Determine the (X, Y) coordinate at the center of the cell enclosing the given text.  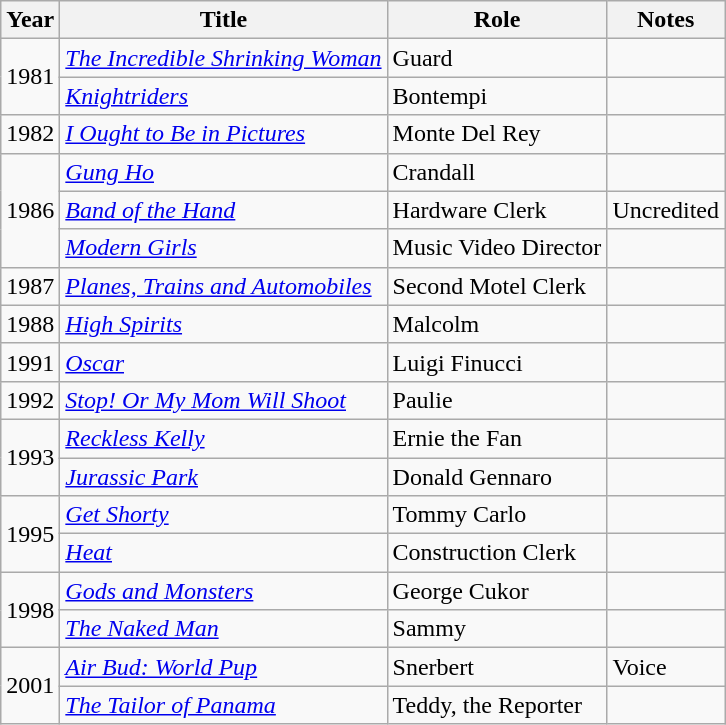
Paulie (497, 400)
Uncredited (666, 210)
Guard (497, 58)
Notes (666, 20)
George Cukor (497, 591)
Year (30, 20)
Get Shorty (224, 515)
The Tailor of Panama (224, 705)
I Ought to Be in Pictures (224, 134)
Reckless Kelly (224, 438)
The Naked Man (224, 629)
Oscar (224, 362)
Tommy Carlo (497, 515)
Sammy (497, 629)
Luigi Finucci (497, 362)
Band of the Hand (224, 210)
Hardware Clerk (497, 210)
Modern Girls (224, 248)
High Spirits (224, 324)
Planes, Trains and Automobiles (224, 286)
Crandall (497, 172)
1993 (30, 457)
1986 (30, 210)
Heat (224, 553)
Music Video Director (497, 248)
Malcolm (497, 324)
Monte Del Rey (497, 134)
1982 (30, 134)
Teddy, the Reporter (497, 705)
Title (224, 20)
Role (497, 20)
Stop! Or My Mom Will Shoot (224, 400)
Gods and Monsters (224, 591)
1981 (30, 77)
1987 (30, 286)
1998 (30, 610)
Air Bud: World Pup (224, 667)
Donald Gennaro (497, 477)
1991 (30, 362)
1995 (30, 534)
1992 (30, 400)
Snerbert (497, 667)
Second Motel Clerk (497, 286)
Bontempi (497, 96)
Gung Ho (224, 172)
Jurassic Park (224, 477)
Knightriders (224, 96)
Voice (666, 667)
Ernie the Fan (497, 438)
Construction Clerk (497, 553)
The Incredible Shrinking Woman (224, 58)
2001 (30, 686)
1988 (30, 324)
